Search for the cell housing the specified text and yield its [x, y] center coordinate. 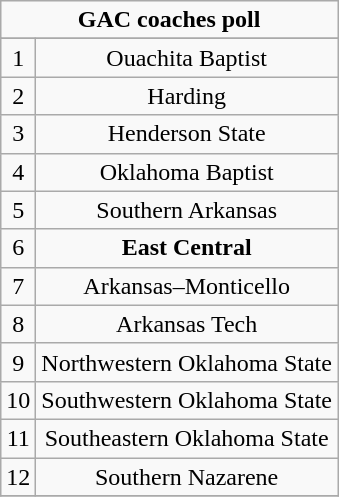
8 [18, 324]
12 [18, 477]
7 [18, 286]
Henderson State [187, 134]
GAC coaches poll [170, 20]
2 [18, 96]
Southeastern Oklahoma State [187, 438]
Northwestern Oklahoma State [187, 362]
Southwestern Oklahoma State [187, 400]
Oklahoma Baptist [187, 172]
4 [18, 172]
9 [18, 362]
Arkansas Tech [187, 324]
Arkansas–Monticello [187, 286]
Harding [187, 96]
Southern Nazarene [187, 477]
10 [18, 400]
3 [18, 134]
6 [18, 248]
Ouachita Baptist [187, 58]
East Central [187, 248]
5 [18, 210]
11 [18, 438]
1 [18, 58]
Southern Arkansas [187, 210]
